Capture the cell that displays the provided text and extract its (X, Y) central coordinate. 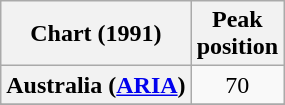
Peakposition (237, 34)
Chart (1991) (96, 34)
Australia (ARIA) (96, 85)
70 (237, 85)
